Scan for the cell matching the given text and deliver its (x, y) coordinate at center. 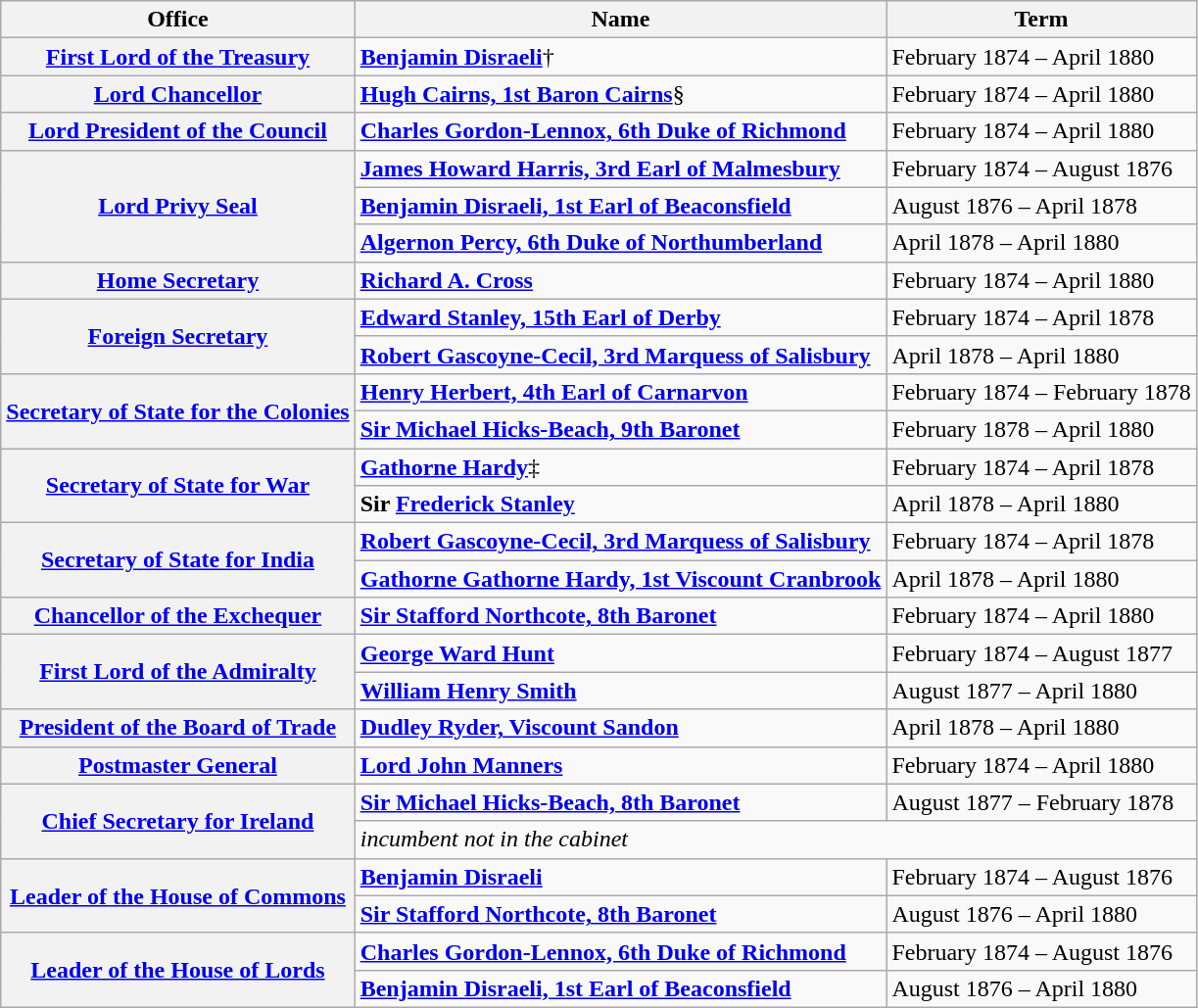
First Lord of the Treasury (178, 57)
Sir Frederick Stanley (621, 504)
First Lord of the Admiralty (178, 672)
Lord John Manners (621, 765)
Leader of the House of Commons (178, 895)
Secretary of State for the Colonies (178, 410)
Secretary of State for India (178, 560)
Home Secretary (178, 280)
Leader of the House of Lords (178, 970)
Foreign Secretary (178, 336)
incumbent not in the cabinet (776, 840)
Richard A. Cross (621, 280)
Gathorne Gathorne Hardy, 1st Viscount Cranbrook (621, 579)
Hugh Cairns, 1st Baron Cairns§ (621, 94)
Benjamin Disraeli† (621, 57)
James Howard Harris, 3rd Earl of Malmesbury (621, 168)
Postmaster General (178, 765)
Term (1041, 20)
February 1874 – August 1877 (1041, 653)
George Ward Hunt (621, 653)
Lord Privy Seal (178, 206)
Algernon Percy, 6th Duke of Northumberland (621, 243)
Edward Stanley, 15th Earl of Derby (621, 317)
Office (178, 20)
Henry Herbert, 4th Earl of Carnarvon (621, 392)
February 1878 – April 1880 (1041, 429)
Secretary of State for War (178, 486)
Benjamin Disraeli (621, 877)
Gathorne Hardy‡ (621, 467)
Lord Chancellor (178, 94)
Chief Secretary for Ireland (178, 821)
February 1874 – February 1878 (1041, 392)
August 1876 – April 1878 (1041, 206)
Sir Michael Hicks-Beach, 9th Baronet (621, 429)
August 1877 – February 1878 (1041, 802)
August 1877 – April 1880 (1041, 691)
President of the Board of Trade (178, 728)
William Henry Smith (621, 691)
Lord President of the Council (178, 131)
Sir Michael Hicks-Beach, 8th Baronet (621, 802)
Dudley Ryder, Viscount Sandon (621, 728)
Chancellor of the Exchequer (178, 616)
Name (621, 20)
